Return [X, Y] of the center of cell containing provided text 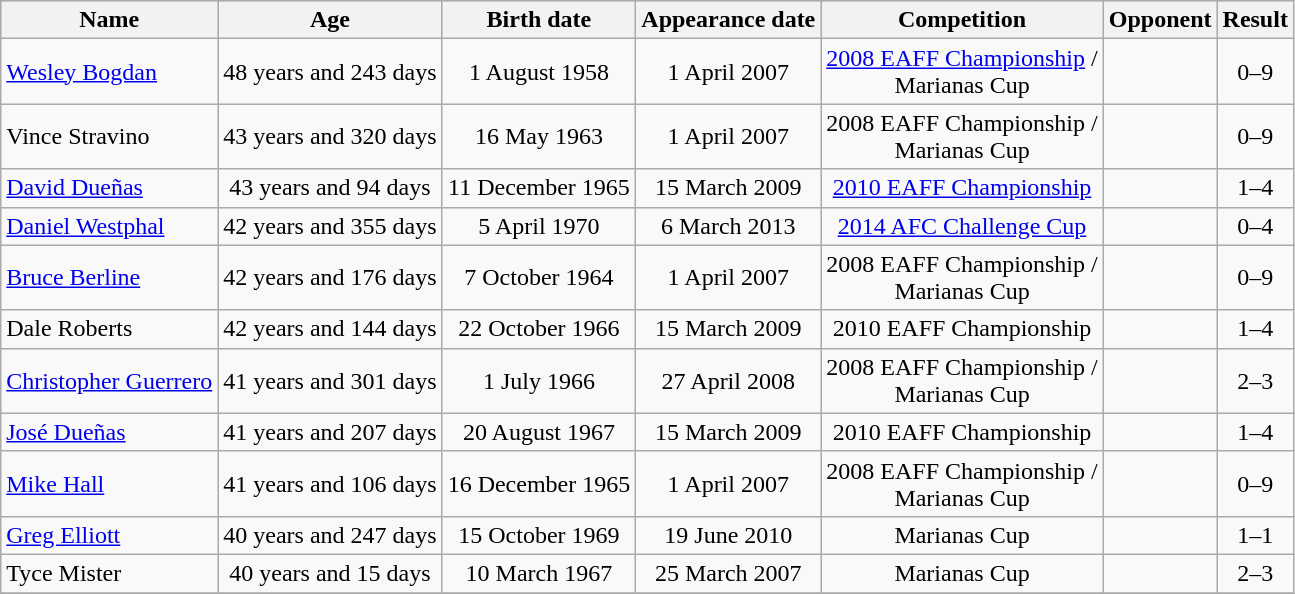
42 years and 144 days [330, 329]
Competition [962, 20]
42 years and 176 days [330, 278]
42 years and 355 days [330, 226]
1 July 1966 [539, 380]
David Dueñas [110, 188]
22 October 1966 [539, 329]
43 years and 320 days [330, 136]
Mike Hall [110, 484]
10 March 1967 [539, 573]
16 May 1963 [539, 136]
40 years and 15 days [330, 573]
19 June 2010 [728, 535]
Wesley Bogdan [110, 72]
6 March 2013 [728, 226]
Age [330, 20]
0–4 [1255, 226]
41 years and 301 days [330, 380]
11 December 1965 [539, 188]
1–1 [1255, 535]
José Dueñas [110, 432]
Greg Elliott [110, 535]
1 August 1958 [539, 72]
16 December 1965 [539, 484]
25 March 2007 [728, 573]
Vince Stravino [110, 136]
43 years and 94 days [330, 188]
7 October 1964 [539, 278]
Opponent [1160, 20]
Name [110, 20]
15 October 1969 [539, 535]
Daniel Westphal [110, 226]
40 years and 247 days [330, 535]
Christopher Guerrero [110, 380]
2014 AFC Challenge Cup [962, 226]
Result [1255, 20]
27 April 2008 [728, 380]
41 years and 106 days [330, 484]
5 April 1970 [539, 226]
Birth date [539, 20]
Appearance date [728, 20]
41 years and 207 days [330, 432]
Dale Roberts [110, 329]
Bruce Berline [110, 278]
Tyce Mister [110, 573]
20 August 1967 [539, 432]
48 years and 243 days [330, 72]
